Pinpoint the cell where the given text exists, returning its [X, Y] midpoint coordinate. 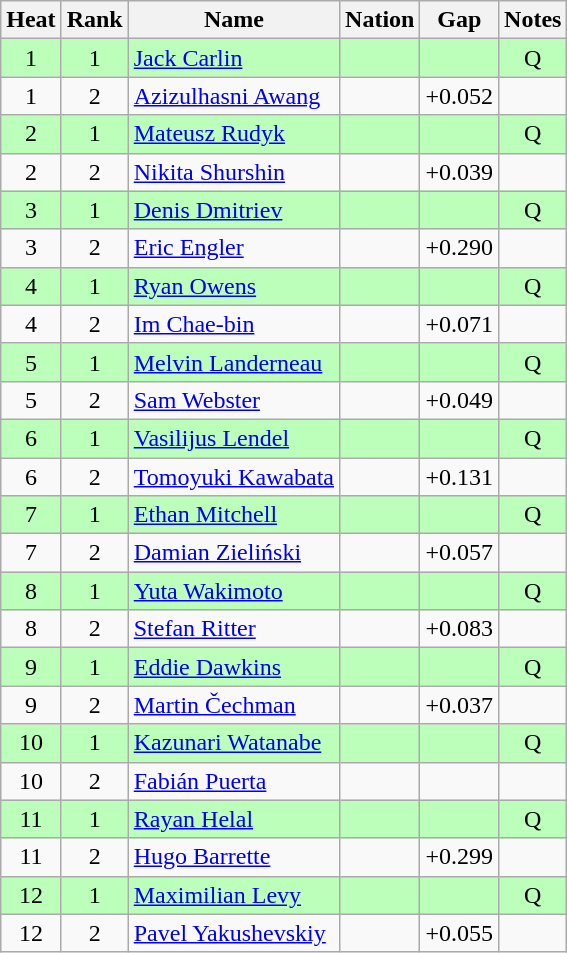
+0.290 [460, 248]
Mateusz Rudyk [234, 134]
Hugo Barrette [234, 857]
+0.039 [460, 172]
Eric Engler [234, 248]
Melvin Landerneau [234, 362]
+0.037 [460, 705]
Pavel Yakushevskiy [234, 933]
Vasilijus Lendel [234, 438]
+0.299 [460, 857]
Denis Dmitriev [234, 210]
Notes [533, 20]
Nation [380, 20]
Rank [94, 20]
Nikita Shurshin [234, 172]
+0.131 [460, 477]
Stefan Ritter [234, 629]
Azizulhasni Awang [234, 96]
Gap [460, 20]
Fabián Puerta [234, 781]
Rayan Helal [234, 819]
Martin Čechman [234, 705]
Name [234, 20]
+0.055 [460, 933]
Damian Zieliński [234, 553]
Jack Carlin [234, 58]
Kazunari Watanabe [234, 743]
+0.083 [460, 629]
+0.052 [460, 96]
Maximilian Levy [234, 895]
+0.049 [460, 400]
Yuta Wakimoto [234, 591]
Sam Webster [234, 400]
+0.071 [460, 324]
+0.057 [460, 553]
Eddie Dawkins [234, 667]
Heat [31, 20]
Ethan Mitchell [234, 515]
Im Chae-bin [234, 324]
Tomoyuki Kawabata [234, 477]
Ryan Owens [234, 286]
